Locate the cell with the specified text and output its (x, y) center coordinate. 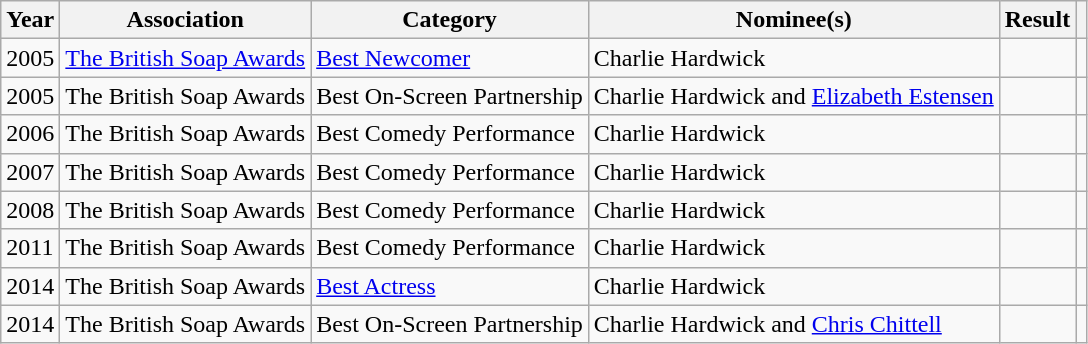
Best Newcomer (450, 58)
2011 (30, 248)
Category (450, 20)
Best Actress (450, 286)
2006 (30, 134)
Charlie Hardwick and Chris Chittell (794, 324)
Association (186, 20)
Charlie Hardwick and Elizabeth Estensen (794, 96)
Result (1037, 20)
Nominee(s) (794, 20)
Year (30, 20)
2007 (30, 172)
2008 (30, 210)
